Provide the [x, y] coordinate of the cell's center where the given text is located.  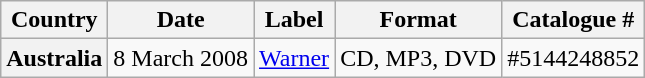
Label [294, 20]
Format [418, 20]
CD, MP3, DVD [418, 58]
Australia [54, 58]
Catalogue # [574, 20]
Date [181, 20]
#5144248852 [574, 58]
Country [54, 20]
8 March 2008 [181, 58]
Warner [294, 58]
